Provide the (x, y) coordinate of the cell's center where the given text is located.  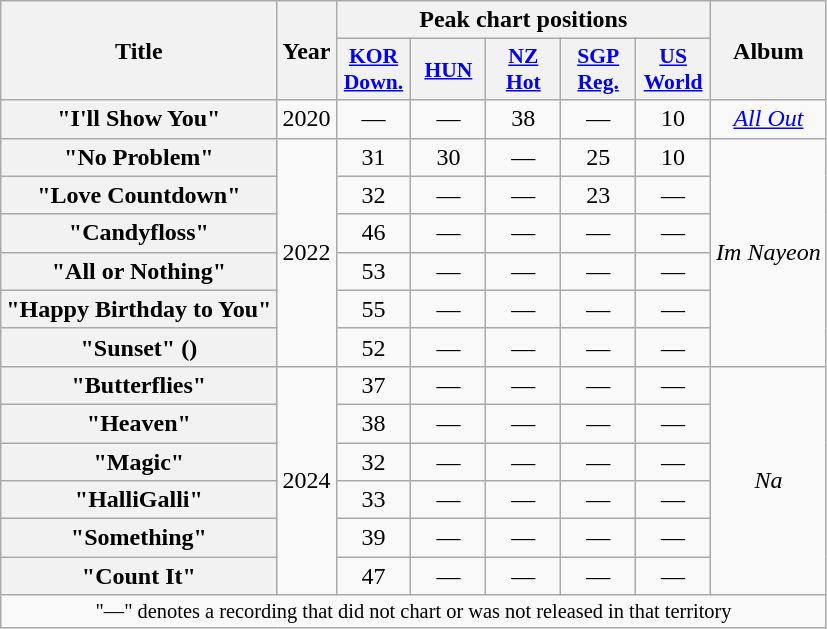
47 (374, 576)
"Happy Birthday to You" (139, 309)
HUN (448, 70)
"No Problem" (139, 157)
"Butterflies" (139, 385)
All Out (769, 119)
55 (374, 309)
"Love Countdown" (139, 195)
2024 (306, 480)
Peak chart positions (524, 20)
2022 (306, 252)
37 (374, 385)
"All or Nothing" (139, 271)
SGPReg. (598, 70)
23 (598, 195)
Album (769, 50)
Title (139, 50)
39 (374, 538)
53 (374, 271)
Year (306, 50)
"I'll Show You" (139, 119)
31 (374, 157)
"Sunset" () (139, 347)
"—" denotes a recording that did not chart or was not released in that territory (414, 612)
"HalliGalli" (139, 500)
NZHot (524, 70)
25 (598, 157)
33 (374, 500)
"Candyfloss" (139, 233)
KORDown. (374, 70)
"Something" (139, 538)
"Magic" (139, 461)
46 (374, 233)
"Count It" (139, 576)
Na (769, 480)
2020 (306, 119)
USWorld (674, 70)
52 (374, 347)
"Heaven" (139, 423)
Im Nayeon (769, 252)
30 (448, 157)
